Return (X, Y) of the center of cell containing provided text 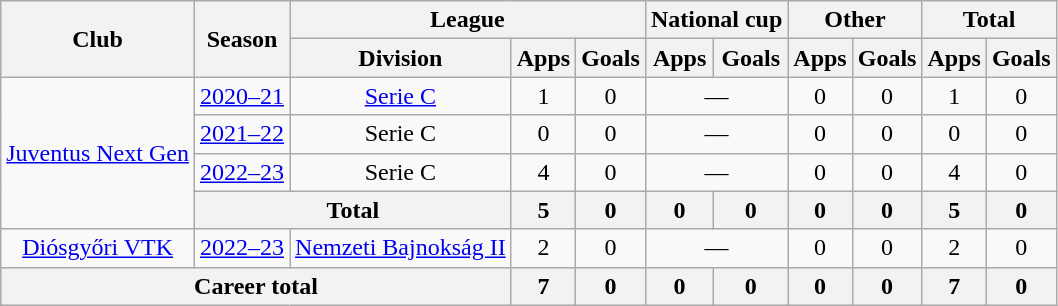
2020–21 (242, 96)
League (468, 20)
Season (242, 39)
National cup (716, 20)
Diósgyőri VTK (98, 248)
Juventus Next Gen (98, 153)
Division (401, 58)
Nemzeti Bajnokság II (401, 248)
Other (855, 20)
2021–22 (242, 134)
Career total (256, 286)
Club (98, 39)
